For the text-containing cell, return its midpoint in [X, Y] coordinate format. 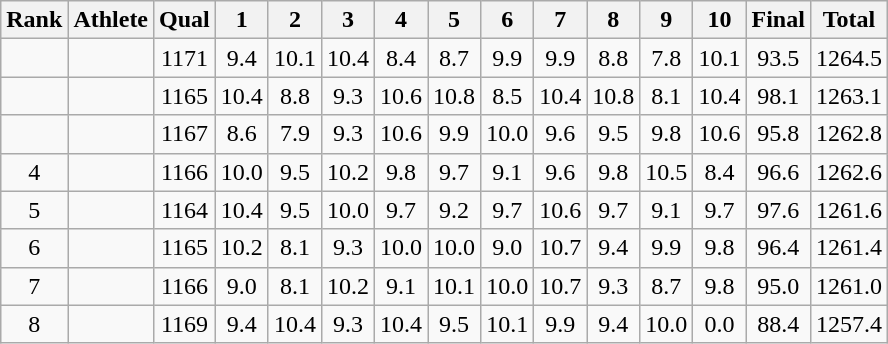
88.4 [778, 324]
1262.6 [848, 172]
1262.8 [848, 134]
Final [778, 20]
1171 [185, 58]
3 [348, 20]
0.0 [720, 324]
1169 [185, 324]
8.5 [508, 96]
1261.6 [848, 210]
Total [848, 20]
1 [242, 20]
10 [720, 20]
2 [294, 20]
7.8 [666, 58]
9 [666, 20]
1164 [185, 210]
1263.1 [848, 96]
1261.4 [848, 248]
96.4 [778, 248]
95.8 [778, 134]
7.9 [294, 134]
1261.0 [848, 286]
1257.4 [848, 324]
96.6 [778, 172]
Rank [34, 20]
1167 [185, 134]
95.0 [778, 286]
Athlete [111, 20]
10.5 [666, 172]
Qual [185, 20]
98.1 [778, 96]
97.6 [778, 210]
8.6 [242, 134]
9.2 [454, 210]
1264.5 [848, 58]
93.5 [778, 58]
